Determine the [X, Y] coordinate at the center of the cell enclosing the given text.  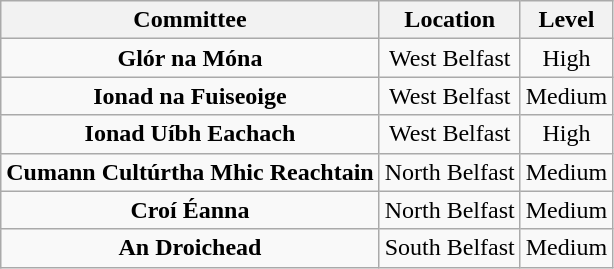
Croí Éanna [190, 210]
Location [450, 20]
Cumann Cultúrtha Mhic Reachtain [190, 172]
South Belfast [450, 248]
Committee [190, 20]
Level [566, 20]
Ionad na Fuiseoige [190, 96]
Ionad Uíbh Eachach [190, 134]
Glór na Móna [190, 58]
An Droichead [190, 248]
